Pinpoint the cell where the given text exists, returning its (x, y) midpoint coordinate. 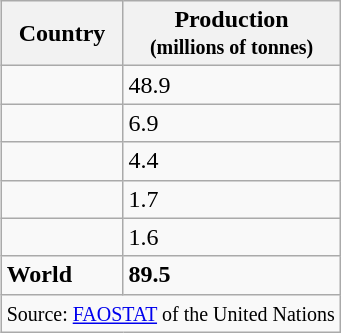
6.9 (232, 123)
Production(millions of tonnes) (232, 34)
Country (62, 34)
4.4 (232, 161)
48.9 (232, 85)
Source: FAOSTAT of the United Nations (170, 313)
1.7 (232, 199)
89.5 (232, 275)
World (62, 275)
1.6 (232, 237)
